Provide the [x, y] coordinate of the cell's center where the given text is located.  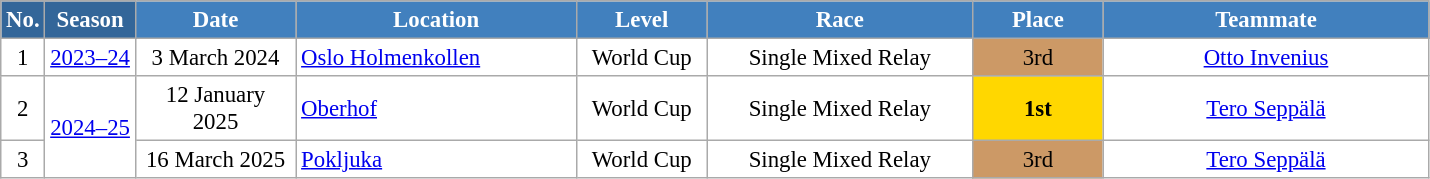
1st [1038, 108]
2 [23, 108]
Level [642, 20]
2024–25 [90, 127]
Otto Invenius [1266, 58]
1 [23, 58]
2023–24 [90, 58]
Teammate [1266, 20]
No. [23, 20]
3 March 2024 [216, 58]
Place [1038, 20]
Race [840, 20]
12 January 2025 [216, 108]
16 March 2025 [216, 160]
Pokljuka [436, 160]
Oslo Holmenkollen [436, 58]
Date [216, 20]
Season [90, 20]
3 [23, 160]
Oberhof [436, 108]
Location [436, 20]
